Provide the (X, Y) coordinate of the cell's center where the given text is located.  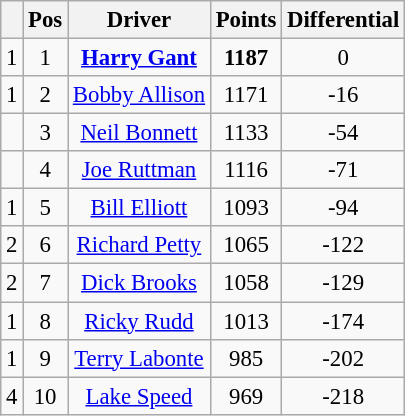
1187 (246, 58)
Ricky Rudd (140, 321)
Neil Bonnett (140, 133)
Bill Elliott (140, 208)
1065 (246, 245)
Terry Labonte (140, 358)
985 (246, 358)
-129 (344, 283)
1116 (246, 170)
-122 (344, 245)
-202 (344, 358)
-94 (344, 208)
1171 (246, 95)
-54 (344, 133)
Dick Brooks (140, 283)
Bobby Allison (140, 95)
-16 (344, 95)
3 (46, 133)
Lake Speed (140, 396)
Joe Ruttman (140, 170)
1058 (246, 283)
9 (46, 358)
-174 (344, 321)
0 (344, 58)
Driver (140, 20)
6 (46, 245)
1013 (246, 321)
-71 (344, 170)
7 (46, 283)
1093 (246, 208)
10 (46, 396)
Pos (46, 20)
8 (46, 321)
Points (246, 20)
5 (46, 208)
1133 (246, 133)
Richard Petty (140, 245)
Harry Gant (140, 58)
969 (246, 396)
Differential (344, 20)
-218 (344, 396)
